Extract the (x, y) coordinate from the center of the cell holding the provided text.  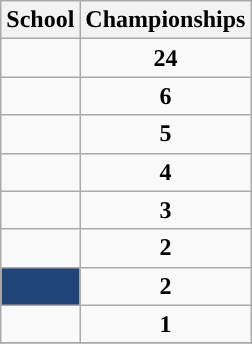
1 (166, 324)
5 (166, 134)
School (40, 20)
4 (166, 172)
6 (166, 96)
Championships (166, 20)
24 (166, 58)
3 (166, 210)
